Return [x, y] of the center of cell containing provided text 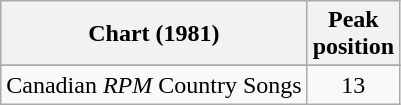
Peakposition [353, 34]
Chart (1981) [154, 34]
13 [353, 85]
Canadian RPM Country Songs [154, 85]
